Locate the cell with the specified text and output its [X, Y] center coordinate. 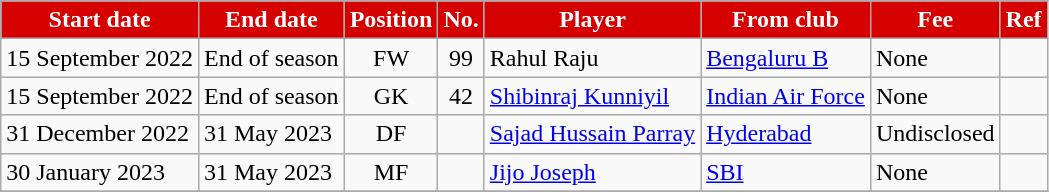
Player [592, 20]
Position [391, 20]
Jijo Joseph [592, 172]
Start date [100, 20]
Undisclosed [935, 134]
Indian Air Force [786, 96]
No. [461, 20]
Bengaluru B [786, 58]
31 December 2022 [100, 134]
MF [391, 172]
Sajad Hussain Parray [592, 134]
Rahul Raju [592, 58]
Shibinraj Kunniyil [592, 96]
FW [391, 58]
DF [391, 134]
42 [461, 96]
SBI [786, 172]
Hyderabad [786, 134]
Ref [1024, 20]
GK [391, 96]
30 January 2023 [100, 172]
Fee [935, 20]
End date [271, 20]
99 [461, 58]
From club [786, 20]
